Return [x, y] of the center of cell containing provided text 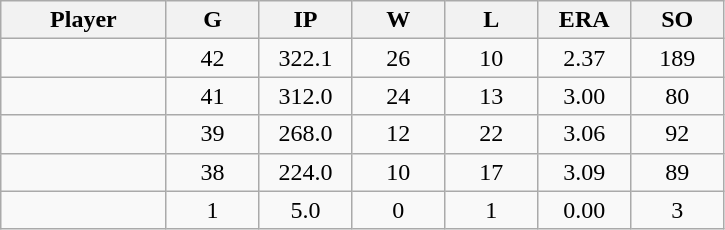
312.0 [306, 96]
41 [212, 96]
3 [678, 210]
322.1 [306, 58]
3.00 [584, 96]
22 [492, 134]
38 [212, 172]
268.0 [306, 134]
0.00 [584, 210]
ERA [584, 20]
80 [678, 96]
12 [398, 134]
42 [212, 58]
5.0 [306, 210]
26 [398, 58]
2.37 [584, 58]
3.09 [584, 172]
G [212, 20]
W [398, 20]
IP [306, 20]
24 [398, 96]
0 [398, 210]
3.06 [584, 134]
92 [678, 134]
17 [492, 172]
SO [678, 20]
Player [84, 20]
224.0 [306, 172]
13 [492, 96]
89 [678, 172]
189 [678, 58]
39 [212, 134]
L [492, 20]
